Search for the cell housing the specified text and yield its (X, Y) center coordinate. 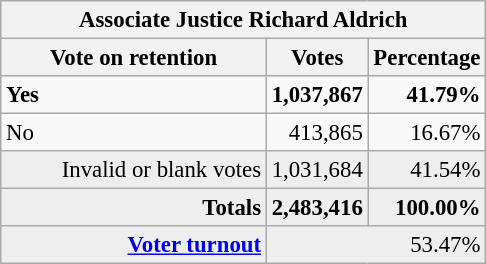
16.67% (427, 133)
413,865 (317, 133)
100.00% (427, 208)
No (134, 133)
Voter turnout (134, 245)
Invalid or blank votes (134, 170)
Percentage (427, 58)
53.47% (376, 245)
Vote on retention (134, 58)
Totals (134, 208)
41.79% (427, 95)
2,483,416 (317, 208)
1,037,867 (317, 95)
Associate Justice Richard Aldrich (244, 20)
41.54% (427, 170)
Yes (134, 95)
Votes (317, 58)
1,031,684 (317, 170)
